Search for the cell housing the specified text and yield its [x, y] center coordinate. 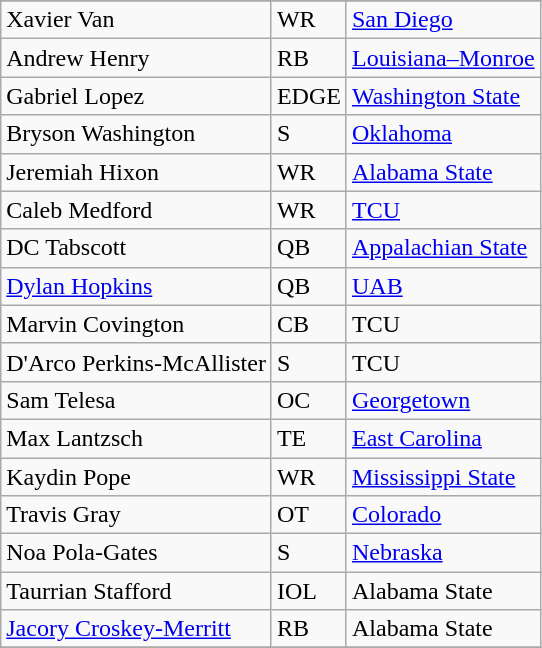
TE [308, 438]
Georgetown [443, 400]
Caleb Medford [136, 210]
Xavier Van [136, 20]
East Carolina [443, 438]
Noa Pola-Gates [136, 553]
IOL [308, 591]
EDGE [308, 96]
Washington State [443, 96]
Jacory Croskey-Merritt [136, 629]
San Diego [443, 20]
Travis Gray [136, 515]
Nebraska [443, 553]
Dylan Hopkins [136, 286]
Colorado [443, 515]
CB [308, 324]
Max Lantzsch [136, 438]
Gabriel Lopez [136, 96]
Bryson Washington [136, 134]
Taurrian Stafford [136, 591]
Sam Telesa [136, 400]
UAB [443, 286]
Jeremiah Hixon [136, 172]
Oklahoma [443, 134]
Marvin Covington [136, 324]
Louisiana–Monroe [443, 58]
Andrew Henry [136, 58]
OT [308, 515]
Appalachian State [443, 248]
D'Arco Perkins-McAllister [136, 362]
DC Tabscott [136, 248]
Mississippi State [443, 477]
OC [308, 400]
Kaydin Pope [136, 477]
